From the cell containing the given text, extract its center point as (X, Y) coordinate. 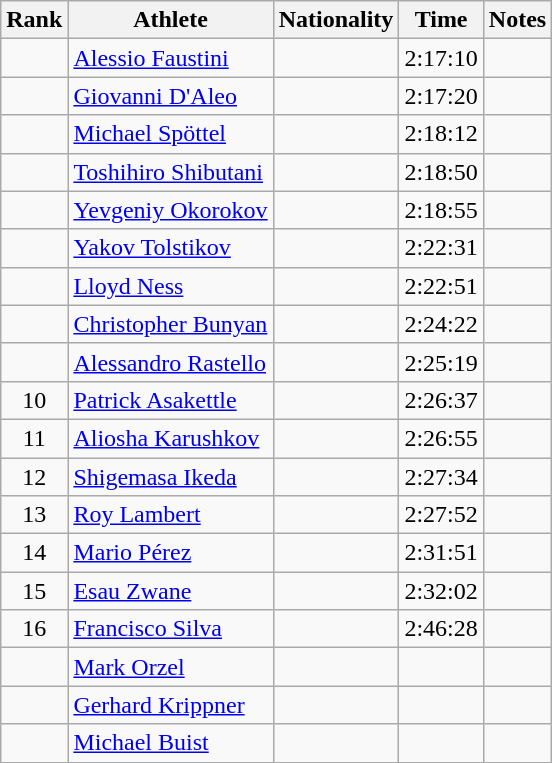
2:22:31 (441, 248)
13 (34, 515)
2:25:19 (441, 362)
Roy Lambert (170, 515)
16 (34, 629)
Time (441, 20)
2:32:02 (441, 591)
Mark Orzel (170, 667)
Yakov Tolstikov (170, 248)
2:18:55 (441, 210)
Nationality (336, 20)
Giovanni D'Aleo (170, 96)
10 (34, 400)
Francisco Silva (170, 629)
Esau Zwane (170, 591)
Alessio Faustini (170, 58)
2:27:52 (441, 515)
Yevgeniy Okorokov (170, 210)
Notes (517, 20)
2:24:22 (441, 324)
Patrick Asakettle (170, 400)
2:17:10 (441, 58)
Gerhard Krippner (170, 705)
Mario Pérez (170, 553)
Shigemasa Ikeda (170, 477)
Aliosha Karushkov (170, 438)
Alessandro Rastello (170, 362)
2:27:34 (441, 477)
12 (34, 477)
Toshihiro Shibutani (170, 172)
2:46:28 (441, 629)
Michael Buist (170, 743)
15 (34, 591)
2:26:55 (441, 438)
11 (34, 438)
Rank (34, 20)
Athlete (170, 20)
Lloyd Ness (170, 286)
2:22:51 (441, 286)
14 (34, 553)
Christopher Bunyan (170, 324)
Michael Spöttel (170, 134)
2:31:51 (441, 553)
2:17:20 (441, 96)
2:18:12 (441, 134)
2:18:50 (441, 172)
2:26:37 (441, 400)
